Determine the (X, Y) coordinate at the center of the cell enclosing the given text.  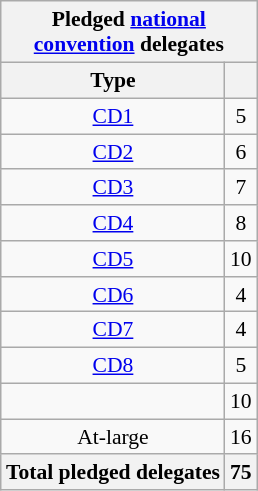
CD8 (113, 365)
Total pledged delegates (113, 472)
CD5 (113, 259)
CD7 (113, 330)
CD3 (113, 187)
Pledged nationalconvention delegates (129, 32)
Type (113, 80)
CD4 (113, 223)
16 (241, 437)
At-large (113, 437)
75 (241, 472)
CD1 (113, 116)
6 (241, 152)
CD2 (113, 152)
7 (241, 187)
CD6 (113, 294)
8 (241, 223)
